Find where the given text appears and provide that cell's center as (x, y) coordinate. 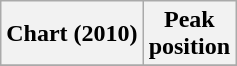
Peakposition (189, 34)
Chart (2010) (72, 34)
